Extract the (X, Y) coordinate from the center of the cell holding the provided text.  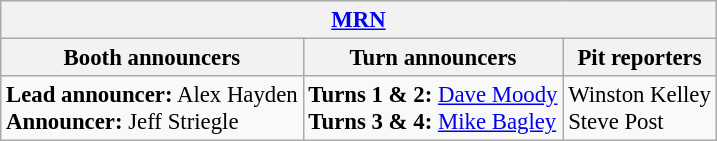
Winston KelleySteve Post (640, 108)
MRN (358, 20)
Lead announcer: Alex HaydenAnnouncer: Jeff Striegle (152, 108)
Turn announcers (433, 58)
Pit reporters (640, 58)
Booth announcers (152, 58)
Turns 1 & 2: Dave MoodyTurns 3 & 4: Mike Bagley (433, 108)
